From the cell containing the given text, extract its center point as (X, Y) coordinate. 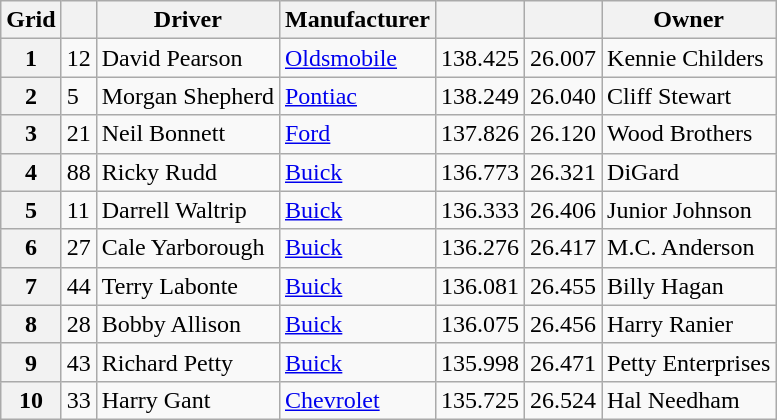
26.456 (562, 324)
Ford (357, 134)
26.417 (562, 248)
Billy Hagan (689, 286)
Owner (689, 20)
Bobby Allison (188, 324)
9 (31, 362)
Grid (31, 20)
Terry Labonte (188, 286)
44 (78, 286)
26.524 (562, 400)
10 (31, 400)
Driver (188, 20)
135.725 (480, 400)
Wood Brothers (689, 134)
28 (78, 324)
3 (31, 134)
138.249 (480, 96)
135.998 (480, 362)
26.455 (562, 286)
David Pearson (188, 58)
26.471 (562, 362)
Ricky Rudd (188, 172)
43 (78, 362)
Harry Gant (188, 400)
Kennie Childers (689, 58)
136.081 (480, 286)
Richard Petty (188, 362)
26.007 (562, 58)
DiGard (689, 172)
33 (78, 400)
136.773 (480, 172)
Neil Bonnett (188, 134)
136.333 (480, 210)
4 (31, 172)
136.075 (480, 324)
26.120 (562, 134)
M.C. Anderson (689, 248)
7 (31, 286)
88 (78, 172)
138.425 (480, 58)
Cale Yarborough (188, 248)
26.040 (562, 96)
Morgan Shepherd (188, 96)
27 (78, 248)
Harry Ranier (689, 324)
21 (78, 134)
136.276 (480, 248)
8 (31, 324)
137.826 (480, 134)
Oldsmobile (357, 58)
11 (78, 210)
Chevrolet (357, 400)
2 (31, 96)
Cliff Stewart (689, 96)
1 (31, 58)
12 (78, 58)
Junior Johnson (689, 210)
6 (31, 248)
Manufacturer (357, 20)
Petty Enterprises (689, 362)
Pontiac (357, 96)
Darrell Waltrip (188, 210)
26.321 (562, 172)
Hal Needham (689, 400)
26.406 (562, 210)
